Return (X, Y) of the center of cell containing provided text 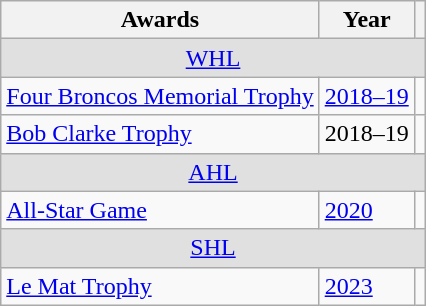
Year (366, 20)
2023 (366, 286)
SHL (214, 248)
All-Star Game (160, 210)
AHL (214, 172)
WHL (214, 58)
2020 (366, 210)
Four Broncos Memorial Trophy (160, 96)
Bob Clarke Trophy (160, 134)
Awards (160, 20)
Le Mat Trophy (160, 286)
